Return (x, y) of the center of cell containing provided text 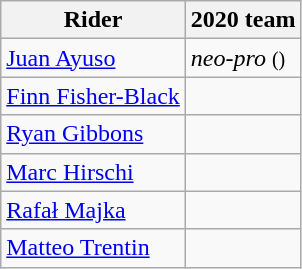
neo-pro () (243, 58)
Rafał Majka (94, 210)
Finn Fisher-Black (94, 96)
2020 team (243, 20)
Rider (94, 20)
Marc Hirschi (94, 172)
Matteo Trentin (94, 248)
Juan Ayuso (94, 58)
Ryan Gibbons (94, 134)
